Determine the [x, y] coordinate at the center of the cell enclosing the given text.  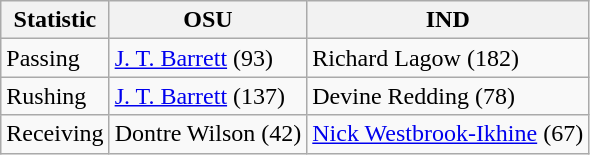
Devine Redding (78) [448, 96]
Statistic [55, 20]
Receiving [55, 134]
J. T. Barrett (93) [208, 58]
IND [448, 20]
Richard Lagow (182) [448, 58]
Nick Westbrook-Ikhine (67) [448, 134]
Passing [55, 58]
J. T. Barrett (137) [208, 96]
OSU [208, 20]
Rushing [55, 96]
Dontre Wilson (42) [208, 134]
